Provide the [x, y] coordinate of the cell's center where the given text is located.  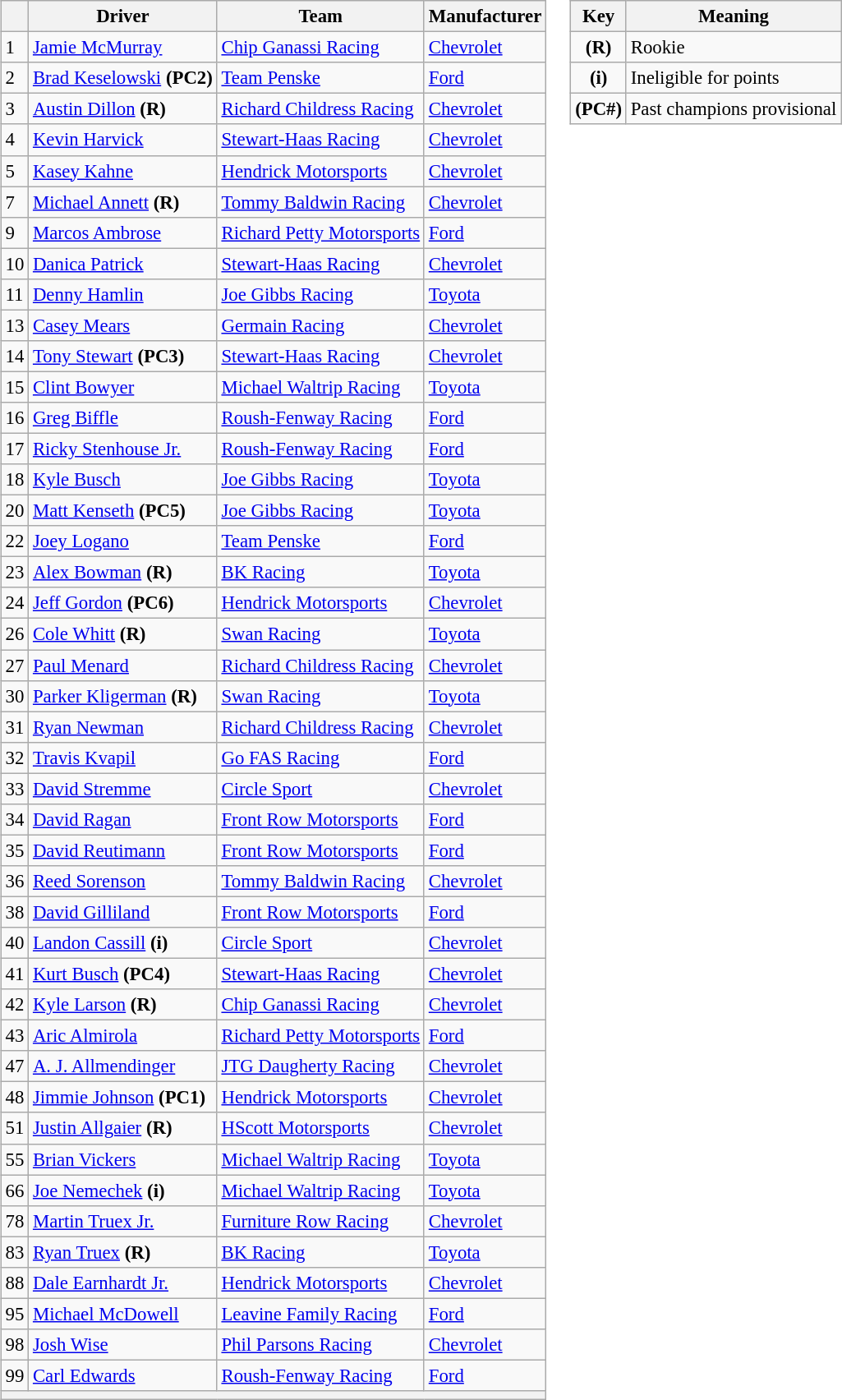
Greg Biffle [123, 418]
Clint Bowyer [123, 387]
Jeff Gordon (PC6) [123, 603]
Dale Earnhardt Jr. [123, 1283]
Tony Stewart (PC3) [123, 357]
Alex Bowman (R) [123, 573]
(PC#) [599, 109]
35 [15, 850]
Key [599, 16]
16 [15, 418]
Austin Dillon (R) [123, 109]
Kevin Harvick [123, 140]
David Stremme [123, 789]
Joey Logano [123, 541]
Kasey Kahne [123, 171]
Furniture Row Racing [320, 1221]
31 [15, 727]
Jamie McMurray [123, 48]
Kyle Larson (R) [123, 1005]
43 [15, 1036]
27 [15, 665]
4 [15, 140]
Josh Wise [123, 1345]
18 [15, 480]
Aric Almirola [123, 1036]
78 [15, 1221]
3 [15, 109]
26 [15, 634]
Martin Truex Jr. [123, 1221]
Ryan Newman [123, 727]
Carl Edwards [123, 1375]
10 [15, 264]
95 [15, 1314]
23 [15, 573]
Manufacturer [485, 16]
Marcos Ambrose [123, 233]
Phil Parsons Racing [320, 1345]
Reed Sorenson [123, 882]
42 [15, 1005]
Ricky Stenhouse Jr. [123, 449]
David Ragan [123, 819]
Go FAS Racing [320, 758]
55 [15, 1159]
Meaning [733, 16]
1 [15, 48]
Michael McDowell [123, 1314]
Brad Keselowski (PC2) [123, 78]
83 [15, 1252]
Driver [123, 16]
98 [15, 1345]
Leavine Family Racing [320, 1314]
9 [15, 233]
Travis Kvapil [123, 758]
Denny Hamlin [123, 294]
40 [15, 943]
13 [15, 325]
36 [15, 882]
33 [15, 789]
Ryan Truex (R) [123, 1252]
Cole Whitt (R) [123, 634]
Rookie [733, 48]
HScott Motorsports [320, 1128]
Team [320, 16]
88 [15, 1283]
34 [15, 819]
Kyle Busch [123, 480]
Brian Vickers [123, 1159]
Landon Cassill (i) [123, 943]
Justin Allgaier (R) [123, 1128]
Danica Patrick [123, 264]
7 [15, 202]
Paul Menard [123, 665]
David Gilliland [123, 912]
(R) [599, 48]
5 [15, 171]
Parker Kligerman (R) [123, 696]
Germain Racing [320, 325]
Michael Annett (R) [123, 202]
20 [15, 511]
51 [15, 1128]
15 [15, 387]
47 [15, 1066]
48 [15, 1098]
99 [15, 1375]
41 [15, 974]
32 [15, 758]
24 [15, 603]
Ineligible for points [733, 78]
17 [15, 449]
Matt Kenseth (PC5) [123, 511]
(i) [599, 78]
Kurt Busch (PC4) [123, 974]
66 [15, 1190]
Jimmie Johnson (PC1) [123, 1098]
David Reutimann [123, 850]
JTG Daugherty Racing [320, 1066]
14 [15, 357]
Casey Mears [123, 325]
30 [15, 696]
Joe Nemechek (i) [123, 1190]
22 [15, 541]
2 [15, 78]
A. J. Allmendinger [123, 1066]
11 [15, 294]
Past champions provisional [733, 109]
38 [15, 912]
